Capture the cell that displays the provided text and extract its (x, y) central coordinate. 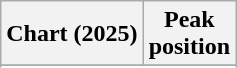
Peakposition (189, 34)
Chart (2025) (72, 34)
